Extract the [X, Y] coordinate from the center of the cell holding the provided text.  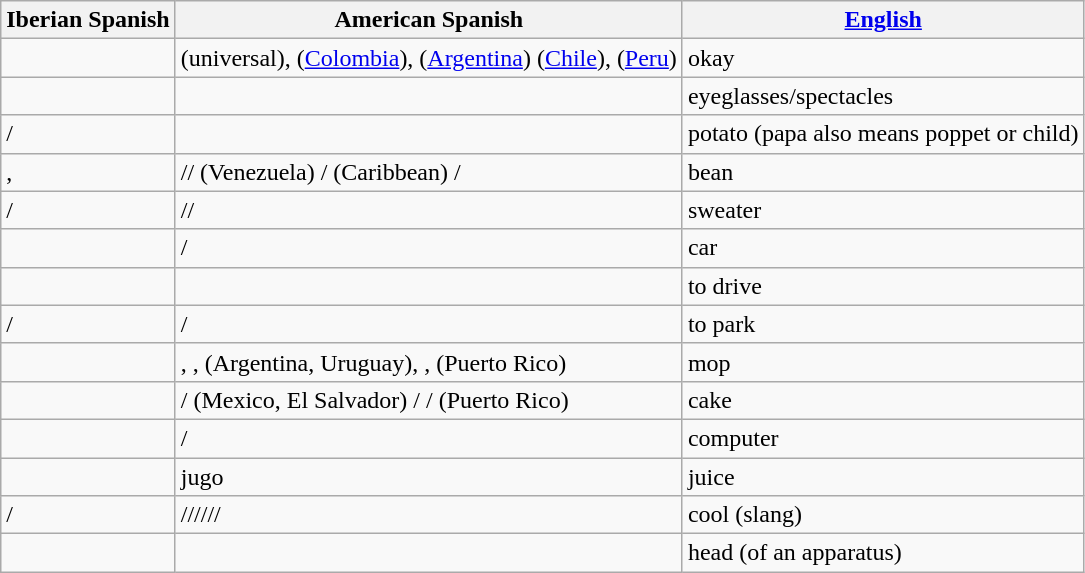
to park [883, 324]
jugo [428, 477]
to drive [883, 286]
bean [883, 172]
, , (Argentina, Uruguay), , (Puerto Rico) [428, 362]
head (of an apparatus) [883, 553]
, [88, 172]
eyeglasses/spectacles [883, 96]
juice [883, 477]
computer [883, 438]
/ (Mexico, El Salvador) / / (Puerto Rico) [428, 400]
potato (papa also means poppet or child) [883, 134]
American Spanish [428, 20]
// (Venezuela) / (Caribbean) / [428, 172]
car [883, 248]
cake [883, 400]
////// [428, 515]
Iberian Spanish [88, 20]
okay [883, 58]
cool (slang) [883, 515]
// [428, 210]
English [883, 20]
(universal), (Colombia), (Argentina) (Chile), (Peru) [428, 58]
sweater [883, 210]
mop [883, 362]
